Locate the cell with the specified text and output its (X, Y) center coordinate. 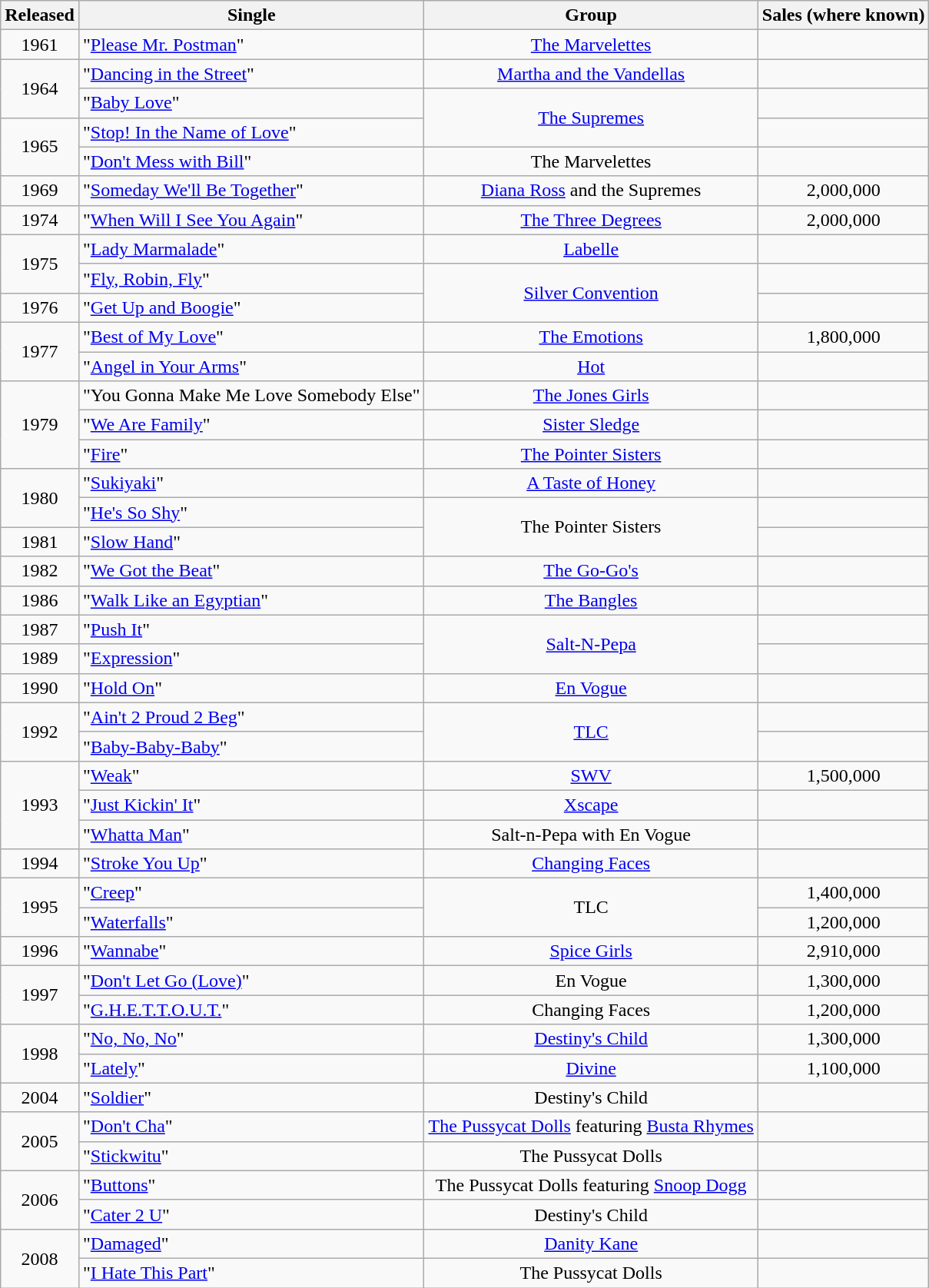
1982 (40, 571)
The Three Degrees (591, 220)
Labelle (591, 249)
"Fire" (251, 454)
The Pussycat Dolls featuring Snoop Dogg (591, 1185)
1976 (40, 307)
Salt-N-Pepa (591, 644)
2004 (40, 1097)
SWV (591, 775)
1964 (40, 88)
1980 (40, 498)
"Don't Cha" (251, 1127)
Single (251, 15)
"Damaged" (251, 1243)
"Sukiyaki" (251, 483)
"When Will I See You Again" (251, 220)
"Stroke You Up" (251, 864)
1,100,000 (844, 1068)
"Stickwitu" (251, 1156)
Martha and the Vandellas (591, 74)
Diana Ross and the Supremes (591, 191)
2008 (40, 1258)
1974 (40, 220)
Xscape (591, 805)
"Whatta Man" (251, 834)
"Slow Hand" (251, 542)
Group (591, 15)
"Get Up and Boogie" (251, 307)
1995 (40, 908)
"Fly, Robin, Fly" (251, 278)
"Expression" (251, 659)
"You Gonna Make Me Love Somebody Else" (251, 396)
"Someday We'll Be Together" (251, 191)
1992 (40, 732)
"Weak" (251, 775)
"Don't Let Go (Love)" (251, 981)
1987 (40, 629)
1986 (40, 600)
1969 (40, 191)
The Go-Go's (591, 571)
1998 (40, 1054)
"No, No, No" (251, 1039)
"Just Kickin' It" (251, 805)
"Wannabe" (251, 951)
Sister Sledge (591, 425)
"Lately" (251, 1068)
1994 (40, 864)
A Taste of Honey (591, 483)
2005 (40, 1141)
"Push It" (251, 629)
Danity Kane (591, 1243)
"Creep" (251, 893)
The Pussycat Dolls featuring Busta Rhymes (591, 1127)
"Baby-Baby-Baby" (251, 746)
"Waterfalls" (251, 922)
"Stop! In the Name of Love" (251, 132)
"Soldier" (251, 1097)
"Ain't 2 Proud 2 Beg" (251, 717)
1993 (40, 805)
1990 (40, 688)
2006 (40, 1200)
"Lady Marmalade" (251, 249)
"Don't Mess with Bill" (251, 161)
The Bangles (591, 600)
1,800,000 (844, 337)
Hot (591, 367)
"He's So Shy" (251, 513)
1975 (40, 264)
The Jones Girls (591, 396)
"Walk Like an Egyptian" (251, 600)
"Angel in Your Arms" (251, 367)
1981 (40, 542)
Silver Convention (591, 293)
"Buttons" (251, 1185)
"We Are Family" (251, 425)
1961 (40, 45)
1965 (40, 147)
"Please Mr. Postman" (251, 45)
Divine (591, 1068)
"Dancing in the Street" (251, 74)
1979 (40, 425)
"Cater 2 U" (251, 1214)
Released (40, 15)
"Hold On" (251, 688)
1996 (40, 951)
2,910,000 (844, 951)
Spice Girls (591, 951)
1,400,000 (844, 893)
The Supremes (591, 118)
Sales (where known) (844, 15)
"Best of My Love" (251, 337)
"Baby Love" (251, 103)
The Emotions (591, 337)
1,500,000 (844, 775)
1997 (40, 995)
Salt-n-Pepa with En Vogue (591, 834)
1977 (40, 351)
"I Hate This Part" (251, 1273)
1989 (40, 659)
"G.H.E.T.T.O.U.T." (251, 1010)
"We Got the Beat" (251, 571)
